Return [x, y] of the center of cell containing provided text 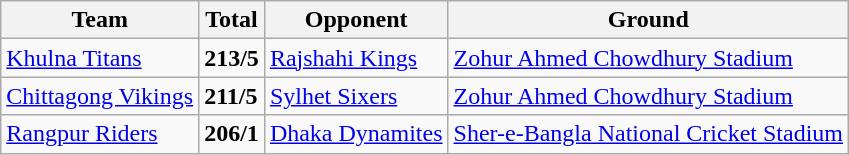
213/5 [232, 58]
Sylhet Sixers [356, 96]
Total [232, 20]
Dhaka Dynamites [356, 134]
Opponent [356, 20]
Ground [648, 20]
Team [100, 20]
Rangpur Riders [100, 134]
Rajshahi Kings [356, 58]
Sher-e-Bangla National Cricket Stadium [648, 134]
Khulna Titans [100, 58]
206/1 [232, 134]
211/5 [232, 96]
Chittagong Vikings [100, 96]
